Pinpoint the cell where the given text exists, returning its [X, Y] midpoint coordinate. 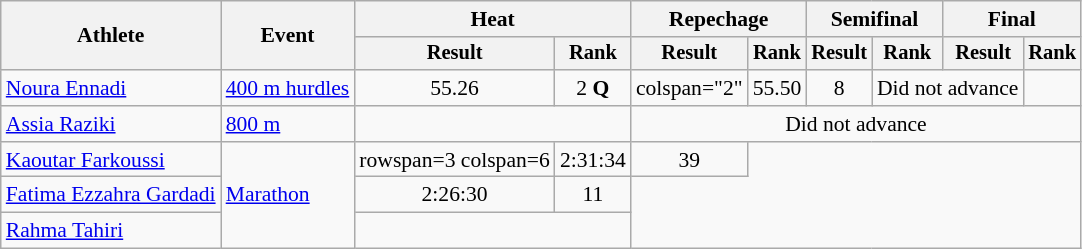
Event [288, 36]
8 [839, 88]
2:26:30 [454, 195]
800 m [288, 124]
Fatima Ezzahra Gardadi [111, 195]
Noura Ennadi [111, 88]
Athlete [111, 36]
Semifinal [874, 19]
colspan="2" [690, 88]
11 [593, 195]
Repechage [718, 19]
Marathon [288, 196]
400 m hurdles [288, 88]
Kaoutar Farkoussi [111, 160]
Assia Raziki [111, 124]
55.26 [454, 88]
rowspan=3 colspan=6 [454, 160]
Heat [492, 19]
Final [1012, 19]
Rahma Tahiri [111, 231]
55.50 [778, 88]
2:31:34 [593, 160]
2 Q [593, 88]
39 [690, 160]
